From the cell containing the given text, extract its center point as [X, Y] coordinate. 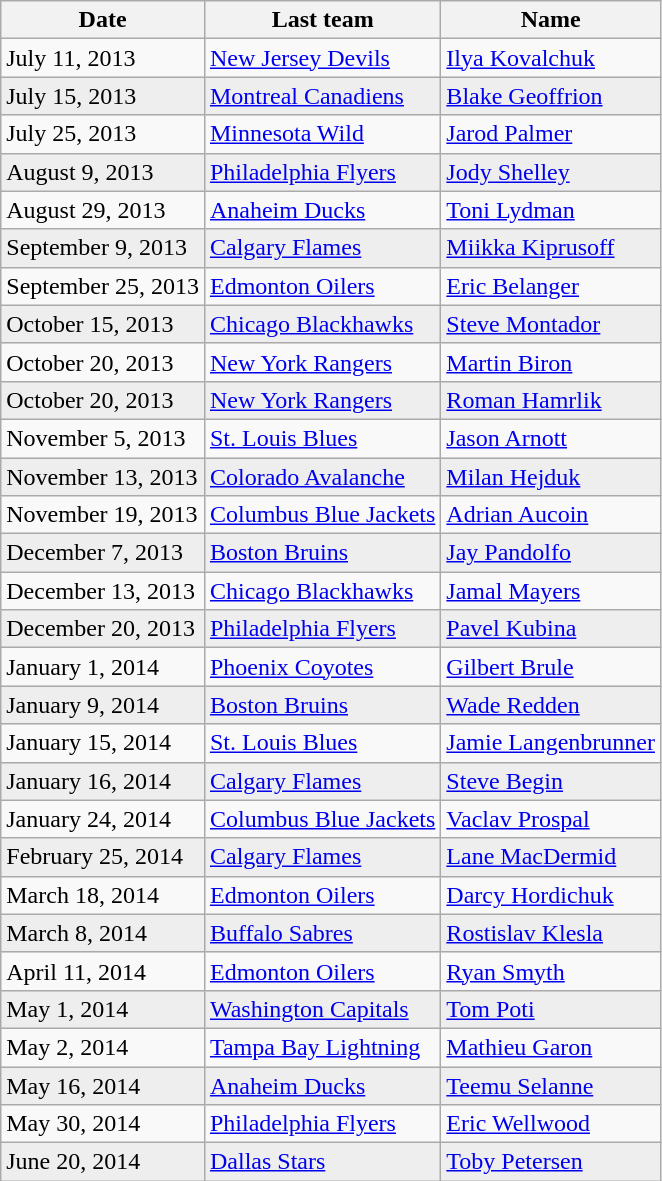
Gilbert Brule [551, 667]
December 7, 2013 [103, 553]
August 29, 2013 [103, 210]
September 25, 2013 [103, 286]
Rostislav Klesla [551, 933]
Miikka Kiprusoff [551, 248]
Jarod Palmer [551, 134]
January 15, 2014 [103, 743]
November 13, 2013 [103, 477]
Toni Lydman [551, 210]
Roman Hamrlik [551, 400]
Jamal Mayers [551, 591]
Steve Begin [551, 781]
January 1, 2014 [103, 667]
August 9, 2013 [103, 172]
Dallas Stars [322, 1162]
Mathieu Garon [551, 1047]
Tampa Bay Lightning [322, 1047]
New Jersey Devils [322, 58]
Eric Wellwood [551, 1124]
Ilya Kovalchuk [551, 58]
December 20, 2013 [103, 629]
Phoenix Coyotes [322, 667]
Blake Geoffrion [551, 96]
Buffalo Sabres [322, 933]
Ryan Smyth [551, 971]
Jay Pandolfo [551, 553]
Washington Capitals [322, 1009]
Name [551, 20]
May 16, 2014 [103, 1085]
Vaclav Prospal [551, 819]
Montreal Canadiens [322, 96]
January 24, 2014 [103, 819]
March 8, 2014 [103, 933]
Tom Poti [551, 1009]
Teemu Selanne [551, 1085]
Jason Arnott [551, 438]
Last team [322, 20]
February 25, 2014 [103, 857]
September 9, 2013 [103, 248]
Adrian Aucoin [551, 515]
April 11, 2014 [103, 971]
Darcy Hordichuk [551, 895]
Jody Shelley [551, 172]
November 19, 2013 [103, 515]
October 15, 2013 [103, 324]
January 9, 2014 [103, 705]
Milan Hejduk [551, 477]
November 5, 2013 [103, 438]
December 13, 2013 [103, 591]
Lane MacDermid [551, 857]
Toby Petersen [551, 1162]
Martin Biron [551, 362]
Jamie Langenbrunner [551, 743]
May 1, 2014 [103, 1009]
Minnesota Wild [322, 134]
Steve Montador [551, 324]
July 11, 2013 [103, 58]
May 30, 2014 [103, 1124]
July 25, 2013 [103, 134]
Wade Redden [551, 705]
May 2, 2014 [103, 1047]
January 16, 2014 [103, 781]
Date [103, 20]
Pavel Kubina [551, 629]
July 15, 2013 [103, 96]
March 18, 2014 [103, 895]
Eric Belanger [551, 286]
June 20, 2014 [103, 1162]
Colorado Avalanche [322, 477]
